Return (X, Y) of the center of cell containing provided text 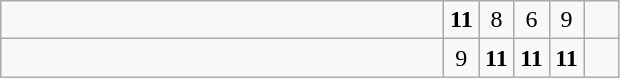
6 (532, 20)
8 (496, 20)
